Extract the [X, Y] coordinate from the center of the cell holding the provided text.  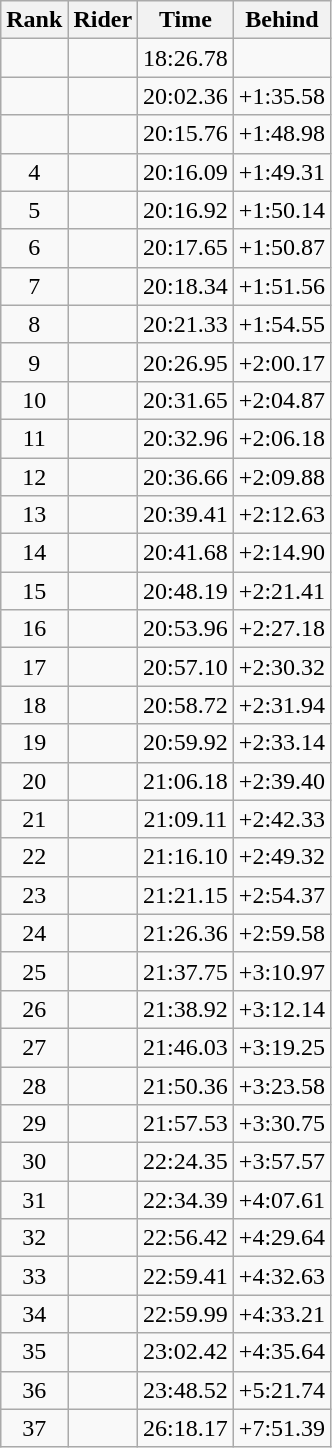
+7:51.39 [282, 1428]
+3:12.14 [282, 1009]
21:57.53 [186, 1124]
22 [34, 857]
+2:27.18 [282, 629]
9 [34, 362]
22:34.39 [186, 1200]
5 [34, 210]
20:16.92 [186, 210]
21:21.15 [186, 895]
24 [34, 933]
+2:42.33 [282, 819]
+1:35.58 [282, 96]
36 [34, 1390]
7 [34, 286]
20:26.95 [186, 362]
13 [34, 515]
20:53.96 [186, 629]
+4:32.63 [282, 1276]
20:58.72 [186, 705]
+2:04.87 [282, 400]
15 [34, 591]
20:59.92 [186, 743]
22:59.41 [186, 1276]
35 [34, 1352]
+5:21.74 [282, 1390]
12 [34, 477]
Time [186, 20]
+2:14.90 [282, 553]
10 [34, 400]
21:38.92 [186, 1009]
30 [34, 1162]
22:59.99 [186, 1314]
Rank [34, 20]
28 [34, 1085]
20:17.65 [186, 248]
21:46.03 [186, 1047]
+2:09.88 [282, 477]
20:18.34 [186, 286]
32 [34, 1238]
22:24.35 [186, 1162]
+2:33.14 [282, 743]
33 [34, 1276]
+2:59.58 [282, 933]
+4:29.64 [282, 1238]
+2:12.63 [282, 515]
Rider [103, 20]
37 [34, 1428]
+3:19.25 [282, 1047]
+2:06.18 [282, 438]
6 [34, 248]
+1:50.87 [282, 248]
34 [34, 1314]
20:16.09 [186, 172]
21 [34, 819]
8 [34, 324]
20 [34, 781]
20:36.66 [186, 477]
19 [34, 743]
21:06.18 [186, 781]
20:21.33 [186, 324]
31 [34, 1200]
14 [34, 553]
17 [34, 667]
+2:31.94 [282, 705]
+2:00.17 [282, 362]
+2:49.32 [282, 857]
20:15.76 [186, 134]
21:37.75 [186, 971]
+3:57.57 [282, 1162]
20:41.68 [186, 553]
26:18.17 [186, 1428]
20:02.36 [186, 96]
20:48.19 [186, 591]
23:02.42 [186, 1352]
+3:10.97 [282, 971]
+4:33.21 [282, 1314]
20:57.10 [186, 667]
16 [34, 629]
21:16.10 [186, 857]
18 [34, 705]
27 [34, 1047]
25 [34, 971]
+4:35.64 [282, 1352]
+2:21.41 [282, 591]
21:09.11 [186, 819]
29 [34, 1124]
18:26.78 [186, 58]
+1:49.31 [282, 172]
20:39.41 [186, 515]
23 [34, 895]
+4:07.61 [282, 1200]
23:48.52 [186, 1390]
+3:30.75 [282, 1124]
+1:54.55 [282, 324]
21:26.36 [186, 933]
Behind [282, 20]
+3:23.58 [282, 1085]
+1:50.14 [282, 210]
20:32.96 [186, 438]
+2:30.32 [282, 667]
11 [34, 438]
26 [34, 1009]
+2:54.37 [282, 895]
4 [34, 172]
22:56.42 [186, 1238]
+2:39.40 [282, 781]
+1:48.98 [282, 134]
20:31.65 [186, 400]
21:50.36 [186, 1085]
+1:51.56 [282, 286]
